Find where the given text appears and provide that cell's center as (X, Y) coordinate. 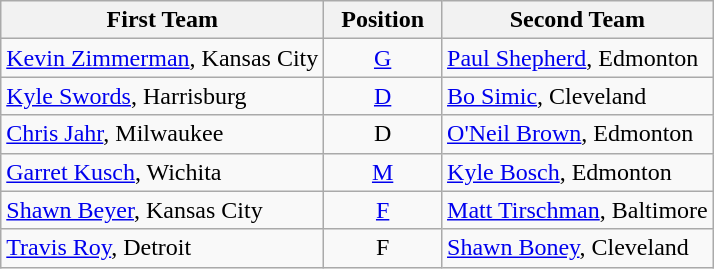
O'Neil Brown, Edmonton (578, 134)
Kyle Swords, Harrisburg (162, 96)
Garret Kusch, Wichita (162, 172)
Paul Shepherd, Edmonton (578, 58)
G (383, 58)
Travis Roy, Detroit (162, 248)
Kyle Bosch, Edmonton (578, 172)
M (383, 172)
First Team (162, 20)
Matt Tirschman, Baltimore (578, 210)
Bo Simic, Cleveland (578, 96)
Shawn Beyer, Kansas City (162, 210)
Second Team (578, 20)
Position (383, 20)
Chris Jahr, Milwaukee (162, 134)
Kevin Zimmerman, Kansas City (162, 58)
Shawn Boney, Cleveland (578, 248)
